Determine the [x, y] coordinate at the center of the cell enclosing the given text.  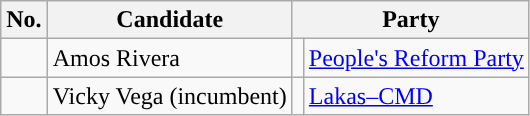
Vicky Vega (incumbent) [170, 96]
Lakas–CMD [416, 96]
No. [24, 20]
People's Reform Party [416, 58]
Amos Rivera [170, 58]
Candidate [170, 20]
Party [410, 20]
